Scan for the cell matching the given text and deliver its [X, Y] coordinate at center. 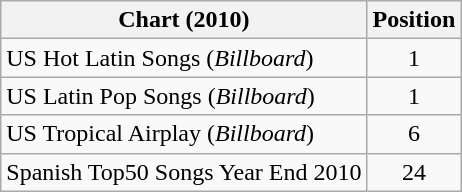
Chart (2010) [184, 20]
US Hot Latin Songs (Billboard) [184, 58]
Position [414, 20]
Spanish Top50 Songs Year End 2010 [184, 172]
US Tropical Airplay (Billboard) [184, 134]
24 [414, 172]
6 [414, 134]
US Latin Pop Songs (Billboard) [184, 96]
